Return (X, Y) of the center of cell containing provided text 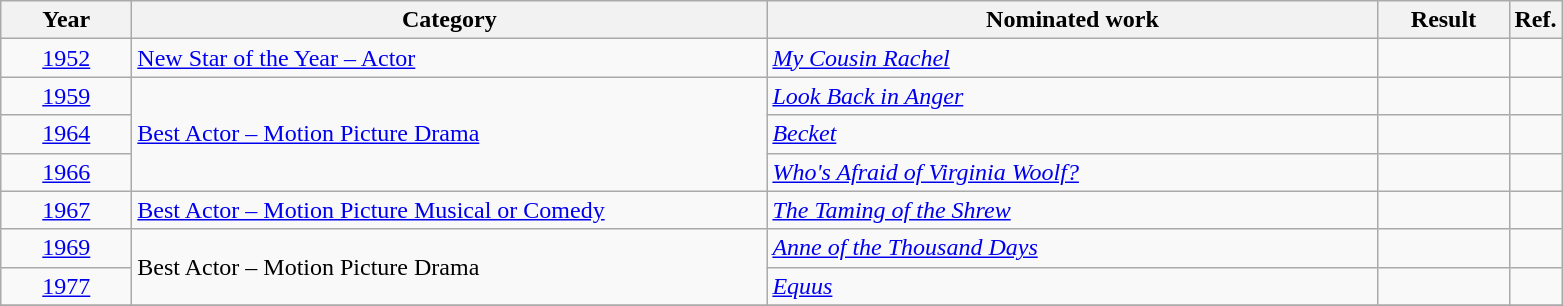
Best Actor – Motion Picture Musical or Comedy (450, 210)
Year (66, 20)
1977 (66, 286)
Look Back in Anger (1072, 96)
Result (1444, 20)
Equus (1072, 286)
1969 (66, 248)
1964 (66, 134)
Nominated work (1072, 20)
Who's Afraid of Virginia Woolf? (1072, 172)
1966 (66, 172)
Ref. (1536, 20)
1959 (66, 96)
Category (450, 20)
1967 (66, 210)
The Taming of the Shrew (1072, 210)
1952 (66, 58)
New Star of the Year – Actor (450, 58)
Anne of the Thousand Days (1072, 248)
Becket (1072, 134)
My Cousin Rachel (1072, 58)
